Scan for the cell matching the given text and deliver its (X, Y) coordinate at center. 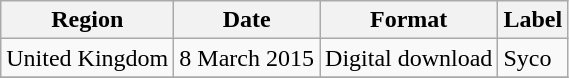
Region (88, 20)
Digital download (409, 58)
Label (533, 20)
Date (247, 20)
Format (409, 20)
8 March 2015 (247, 58)
United Kingdom (88, 58)
Syco (533, 58)
